Detect which cell encompasses the target text, then output its (X, Y) center coordinate. 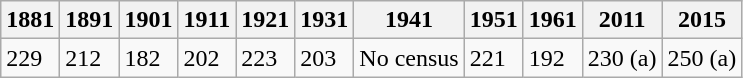
1881 (30, 20)
No census (409, 58)
1961 (552, 20)
203 (324, 58)
1931 (324, 20)
192 (552, 58)
202 (207, 58)
2015 (702, 20)
221 (494, 58)
1891 (90, 20)
182 (148, 58)
223 (266, 58)
1951 (494, 20)
1921 (266, 20)
1941 (409, 20)
250 (a) (702, 58)
230 (a) (622, 58)
1911 (207, 20)
2011 (622, 20)
212 (90, 58)
229 (30, 58)
1901 (148, 20)
